Locate the cell with the specified text and output its [X, Y] center coordinate. 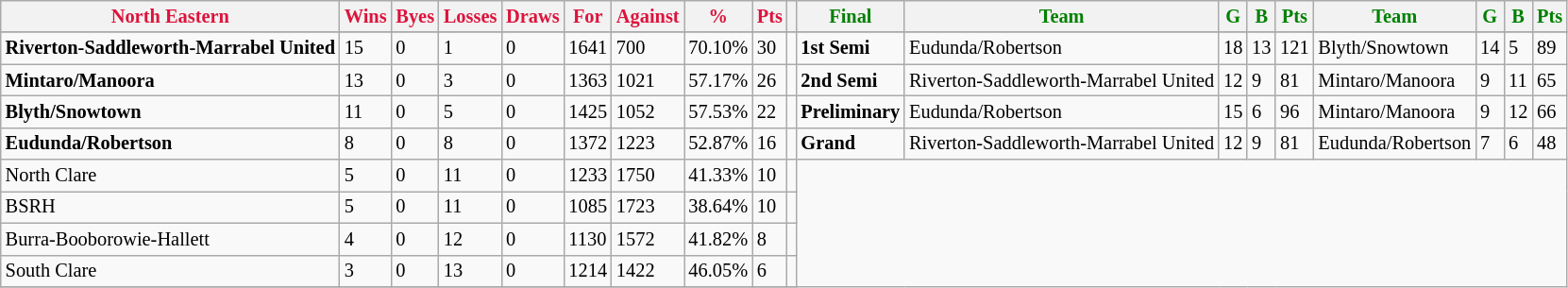
57.17% [717, 80]
Grand [851, 144]
1214 [588, 271]
1223 [648, 144]
1021 [648, 80]
Preliminary [851, 111]
121 [1294, 48]
Against [648, 16]
41.33% [717, 176]
46.05% [717, 271]
1572 [648, 239]
1422 [648, 271]
1363 [588, 80]
BSRH [170, 207]
% [717, 16]
Draws [532, 16]
18 [1233, 48]
1372 [588, 144]
700 [648, 48]
For [588, 16]
57.53% [717, 111]
96 [1294, 111]
1052 [648, 111]
1 [470, 48]
Burra-Booborowie-Hallett [170, 239]
4 [366, 239]
48 [1550, 144]
14 [1490, 48]
52.87% [717, 144]
1723 [648, 207]
Final [851, 16]
65 [1550, 80]
1130 [588, 239]
7 [1490, 144]
1233 [588, 176]
26 [770, 80]
1085 [588, 207]
1425 [588, 111]
66 [1550, 111]
30 [770, 48]
89 [1550, 48]
2nd Semi [851, 80]
1750 [648, 176]
Wins [366, 16]
41.82% [717, 239]
1641 [588, 48]
North Clare [170, 176]
North Eastern [170, 16]
70.10% [717, 48]
22 [770, 111]
South Clare [170, 271]
Byes [414, 16]
38.64% [717, 207]
16 [770, 144]
Losses [470, 16]
1st Semi [851, 48]
